Pinpoint the cell where the given text exists, returning its (X, Y) midpoint coordinate. 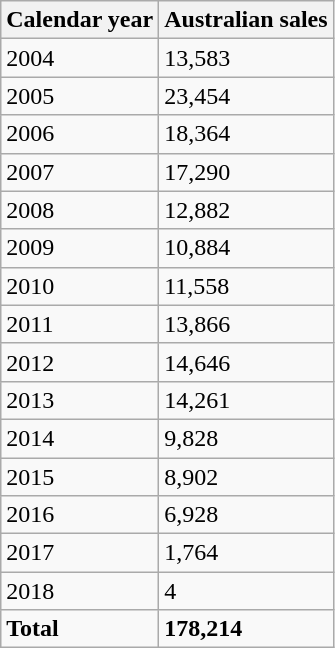
Australian sales (246, 20)
23,454 (246, 96)
13,583 (246, 58)
2006 (80, 134)
9,828 (246, 438)
2012 (80, 362)
2004 (80, 58)
2016 (80, 515)
17,290 (246, 172)
178,214 (246, 629)
2010 (80, 286)
4 (246, 591)
13,866 (246, 324)
2009 (80, 248)
6,928 (246, 515)
Total (80, 629)
2007 (80, 172)
2014 (80, 438)
2018 (80, 591)
2005 (80, 96)
2017 (80, 553)
2011 (80, 324)
18,364 (246, 134)
12,882 (246, 210)
2013 (80, 400)
2015 (80, 477)
Calendar year (80, 20)
8,902 (246, 477)
10,884 (246, 248)
1,764 (246, 553)
14,646 (246, 362)
14,261 (246, 400)
2008 (80, 210)
11,558 (246, 286)
